Return the (x, y) coordinate for the center point of the cell that contains the specified text.  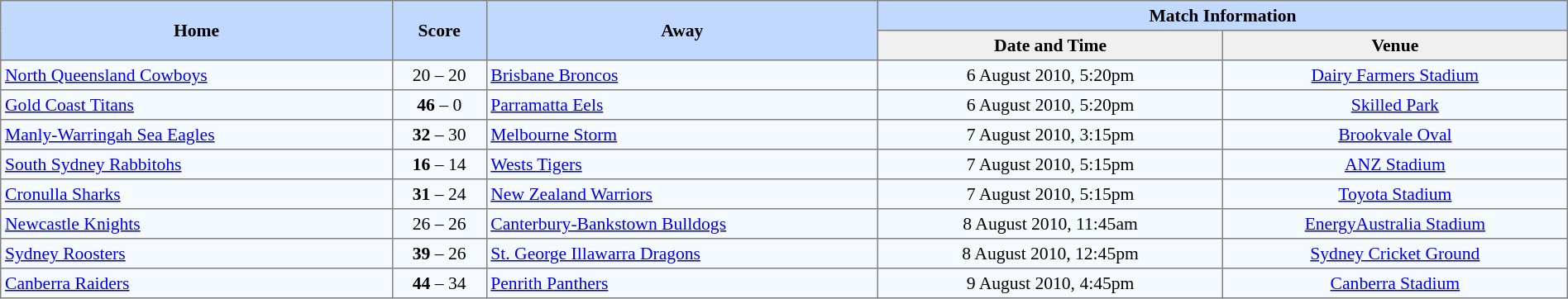
7 August 2010, 3:15pm (1050, 135)
Away (682, 31)
South Sydney Rabbitohs (197, 164)
Sydney Cricket Ground (1394, 254)
Score (439, 31)
31 – 24 (439, 194)
Canterbury-Bankstown Bulldogs (682, 224)
44 – 34 (439, 283)
Home (197, 31)
Toyota Stadium (1394, 194)
20 – 20 (439, 75)
Newcastle Knights (197, 224)
Cronulla Sharks (197, 194)
Canberra Raiders (197, 283)
Match Information (1223, 16)
New Zealand Warriors (682, 194)
Venue (1394, 45)
North Queensland Cowboys (197, 75)
16 – 14 (439, 164)
8 August 2010, 12:45pm (1050, 254)
Brookvale Oval (1394, 135)
St. George Illawarra Dragons (682, 254)
Skilled Park (1394, 105)
Gold Coast Titans (197, 105)
Parramatta Eels (682, 105)
Dairy Farmers Stadium (1394, 75)
39 – 26 (439, 254)
46 – 0 (439, 105)
9 August 2010, 4:45pm (1050, 283)
Wests Tigers (682, 164)
Date and Time (1050, 45)
8 August 2010, 11:45am (1050, 224)
Penrith Panthers (682, 283)
Brisbane Broncos (682, 75)
EnergyAustralia Stadium (1394, 224)
Canberra Stadium (1394, 283)
26 – 26 (439, 224)
Melbourne Storm (682, 135)
Manly-Warringah Sea Eagles (197, 135)
ANZ Stadium (1394, 164)
Sydney Roosters (197, 254)
32 – 30 (439, 135)
